Locate the cell with the specified text and output its [X, Y] center coordinate. 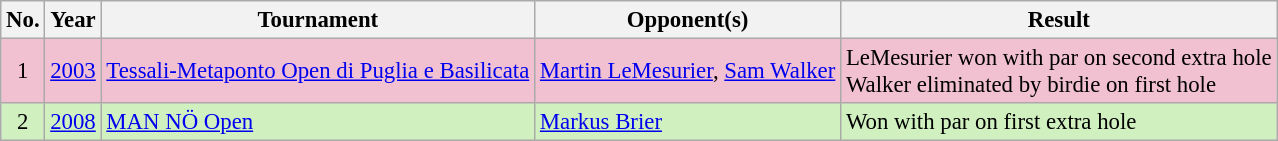
Year [73, 20]
Tournament [318, 20]
2008 [73, 122]
2003 [73, 72]
Tessali-Metaponto Open di Puglia e Basilicata [318, 72]
Markus Brier [688, 122]
Martin LeMesurier, Sam Walker [688, 72]
LeMesurier won with par on second extra holeWalker eliminated by birdie on first hole [1059, 72]
1 [23, 72]
Won with par on first extra hole [1059, 122]
Opponent(s) [688, 20]
MAN NÖ Open [318, 122]
No. [23, 20]
Result [1059, 20]
2 [23, 122]
